Detect which cell encompasses the target text, then output its [X, Y] center coordinate. 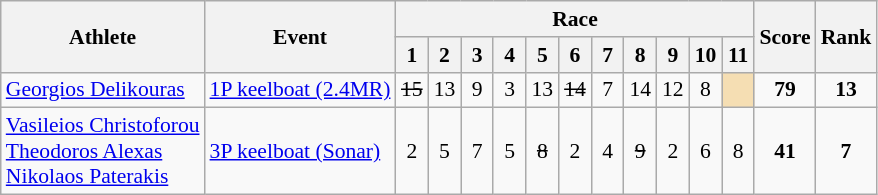
1P keelboat (2.4MR) [300, 90]
15 [412, 90]
12 [674, 90]
3P keelboat (Sonar) [300, 152]
Race [576, 19]
1 [412, 55]
Georgios Delikouras [103, 90]
Rank [846, 36]
Athlete [103, 36]
Vasileios ChristoforouTheodoros AlexasNikolaos Paterakis [103, 152]
11 [738, 55]
79 [784, 90]
Event [300, 36]
10 [706, 55]
Score [784, 36]
41 [784, 152]
